Locate the cell with the specified text and output its [x, y] center coordinate. 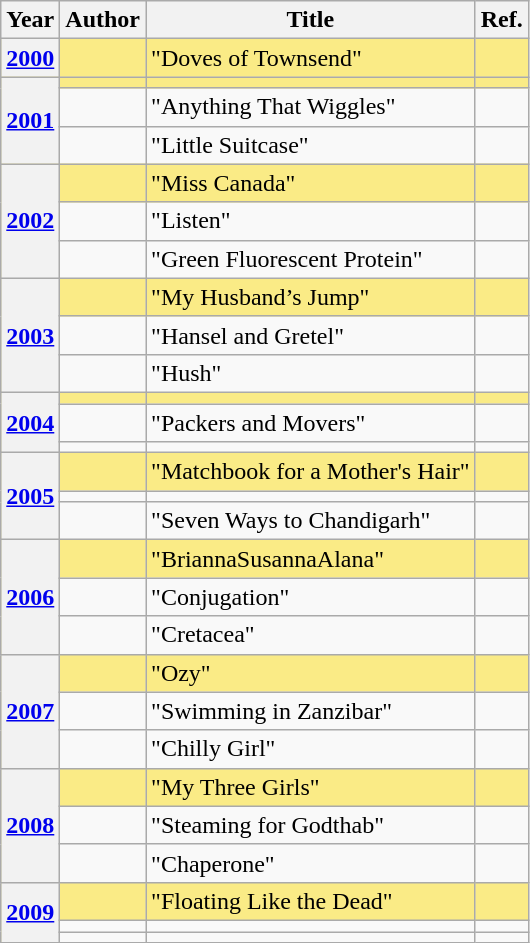
Author [103, 20]
"Steaming for Godthab" [311, 825]
"Swimming in Zanzibar" [311, 711]
2008 [30, 825]
2002 [30, 221]
"Hansel and Gretel" [311, 335]
"Little Suitcase" [311, 145]
"Listen" [311, 221]
"Cretacea" [311, 635]
2004 [30, 422]
"Chaperone" [311, 863]
Year [30, 20]
"Hush" [311, 373]
"My Three Girls" [311, 787]
"BriannaSusannaAlana" [311, 559]
2009 [30, 912]
2003 [30, 335]
"Matchbook for a Mother's Hair" [311, 472]
"Miss Canada" [311, 183]
"Seven Ways to Chandigarh" [311, 521]
"Green Fluorescent Protein" [311, 259]
2006 [30, 597]
"My Husband’s Jump" [311, 297]
"Chilly Girl" [311, 749]
"Floating Like the Dead" [311, 901]
2005 [30, 496]
"Anything That Wiggles" [311, 107]
Title [311, 20]
"Doves of Townsend" [311, 58]
2000 [30, 58]
"Packers and Movers" [311, 423]
2007 [30, 711]
2001 [30, 120]
"Ozy" [311, 673]
Ref. [502, 20]
"Conjugation" [311, 597]
